For the text-containing cell, return its midpoint in (x, y) coordinate format. 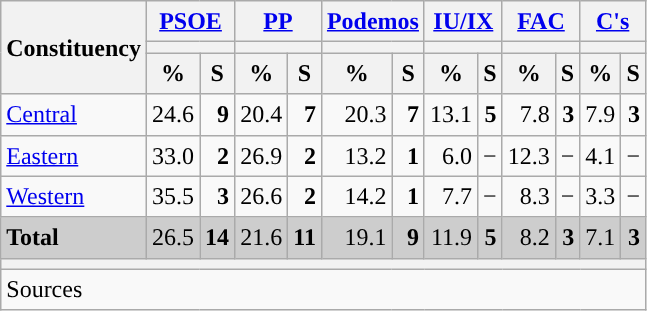
7.8 (528, 114)
7.1 (600, 238)
IU/IX (463, 22)
26.5 (172, 238)
26.6 (262, 196)
C's (613, 22)
13.1 (450, 114)
Sources (324, 290)
35.5 (172, 196)
Total (74, 238)
12.3 (528, 156)
FAC (541, 22)
8.3 (528, 196)
20.3 (356, 114)
Podemos (372, 22)
14.2 (356, 196)
3.3 (600, 196)
Constituency (74, 48)
19.1 (356, 238)
26.9 (262, 156)
33.0 (172, 156)
8.2 (528, 238)
7.9 (600, 114)
PSOE (190, 22)
20.4 (262, 114)
Western (74, 196)
21.6 (262, 238)
11.9 (450, 238)
13.2 (356, 156)
14 (218, 238)
6.0 (450, 156)
24.6 (172, 114)
Central (74, 114)
7.7 (450, 196)
Eastern (74, 156)
11 (305, 238)
4.1 (600, 156)
PP (278, 22)
